Determine the [X, Y] coordinate at the center of the cell enclosing the given text.  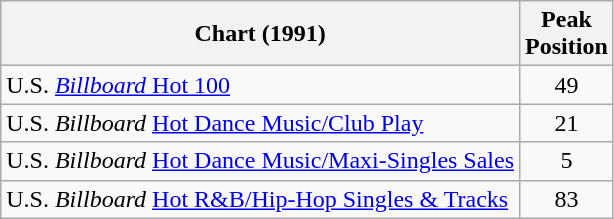
21 [567, 123]
U.S. Billboard Hot 100 [260, 85]
PeakPosition [567, 34]
Chart (1991) [260, 34]
U.S. Billboard Hot R&B/Hip-Hop Singles & Tracks [260, 199]
49 [567, 85]
83 [567, 199]
U.S. Billboard Hot Dance Music/Maxi-Singles Sales [260, 161]
U.S. Billboard Hot Dance Music/Club Play [260, 123]
5 [567, 161]
